Provide the (x, y) coordinate of the cell's center where the given text is located.  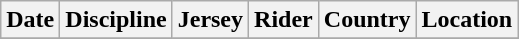
Country (367, 20)
Jersey (210, 20)
Location (467, 20)
Discipline (116, 20)
Rider (284, 20)
Date (30, 20)
